Locate the cell with the specified text and output its (X, Y) center coordinate. 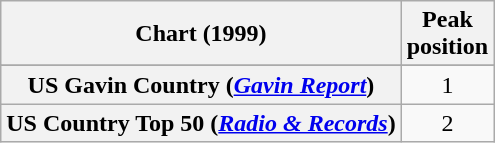
Peakposition (447, 34)
2 (447, 123)
US Gavin Country (Gavin Report) (201, 85)
1 (447, 85)
US Country Top 50 (Radio & Records) (201, 123)
Chart (1999) (201, 34)
